Find where the given text appears and provide that cell's center as (x, y) coordinate. 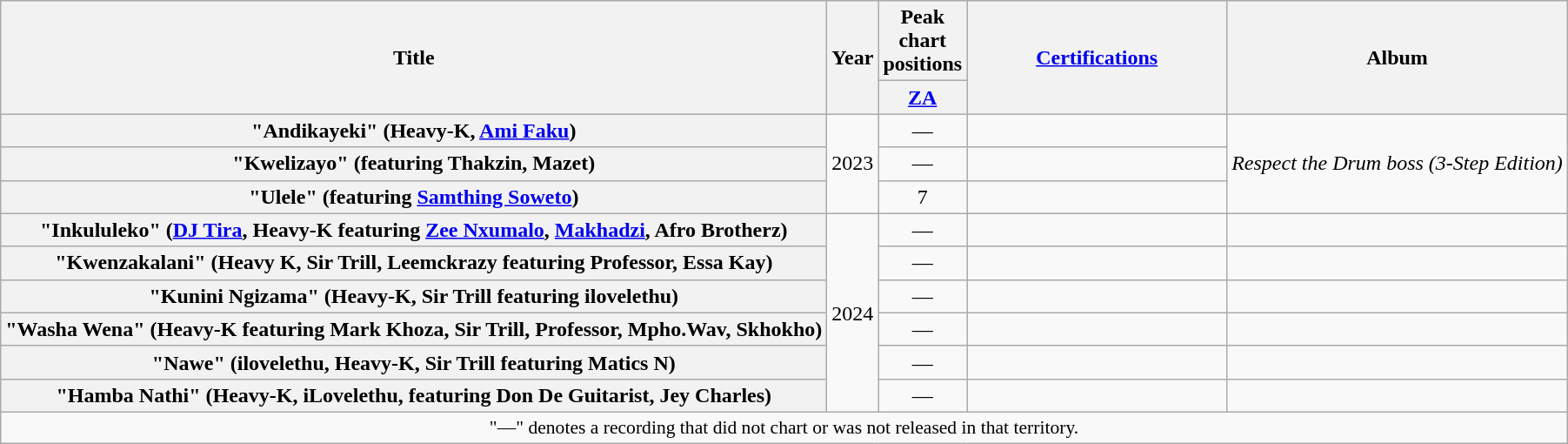
Year (852, 57)
Album (1398, 57)
"Kwelizayo" (featuring Thakzin, Mazet) (414, 164)
"Nawe" (ilovelethu, Heavy-K, Sir Trill featuring Matics N) (414, 362)
"Ulele" (featuring Samthing Soweto) (414, 197)
7 (923, 197)
2024 (852, 313)
Title (414, 57)
"Washa Wena" (Heavy-K featuring Mark Khoza, Sir Trill, Professor, Mpho.Wav, Skhokho) (414, 329)
Respect the Drum boss (3-Step Edition) (1398, 164)
ZA (923, 98)
"Kwenzakalani" (Heavy K, Sir Trill, Leemckrazy featuring Professor, Essa Kay) (414, 263)
"Andikayeki" (Heavy-K, Ami Faku) (414, 131)
"Inkululeko" (DJ Tira, Heavy-K featuring Zee Nxumalo, Makhadzi, Afro Brotherz) (414, 230)
Certifications (1098, 57)
"—" denotes a recording that did not chart or was not released in that territory. (784, 427)
2023 (852, 164)
Peak chart positions (923, 41)
"Hamba Nathi" (Heavy-K, iLovelethu, featuring Don De Guitarist, Jey Charles) (414, 395)
"Kunini Ngizama" (Heavy-K, Sir Trill featuring ilovelethu) (414, 296)
